Find where the given text appears and provide that cell's center as [X, Y] coordinate. 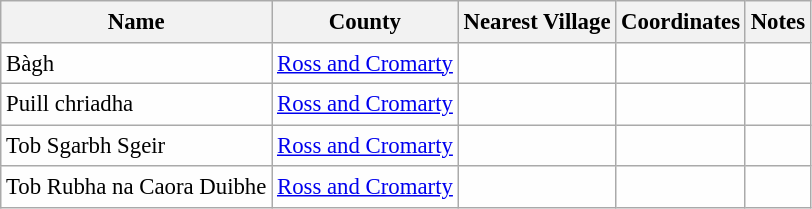
Tob Rubha na Caora Duibhe [136, 186]
Bàgh [136, 62]
County [366, 22]
Notes [778, 22]
Name [136, 22]
Tob Sgarbh Sgeir [136, 146]
Nearest Village [537, 22]
Puill chriadha [136, 104]
Coordinates [681, 22]
